From the cell containing the given text, extract its center point as [X, Y] coordinate. 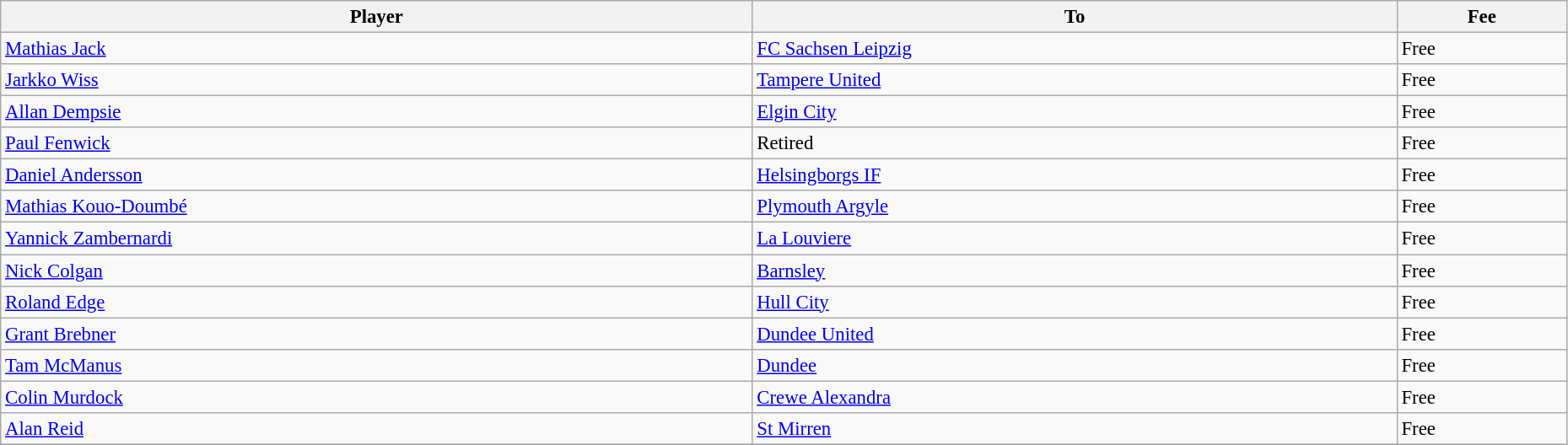
Retired [1075, 143]
Tam McManus [376, 365]
Barnsley [1075, 271]
Mathias Kouo-Doumbé [376, 206]
La Louviere [1075, 239]
St Mirren [1075, 429]
Mathias Jack [376, 49]
Jarkko Wiss [376, 80]
Player [376, 17]
To [1075, 17]
Paul Fenwick [376, 143]
Yannick Zambernardi [376, 239]
Allan Dempsie [376, 112]
Helsingborgs IF [1075, 175]
Alan Reid [376, 429]
Hull City [1075, 302]
Tampere United [1075, 80]
FC Sachsen Leipzig [1075, 49]
Crewe Alexandra [1075, 397]
Fee [1481, 17]
Dundee United [1075, 334]
Grant Brebner [376, 334]
Roland Edge [376, 302]
Daniel Andersson [376, 175]
Nick Colgan [376, 271]
Colin Murdock [376, 397]
Plymouth Argyle [1075, 206]
Dundee [1075, 365]
Elgin City [1075, 112]
